Find where the given text appears and provide that cell's center as (x, y) coordinate. 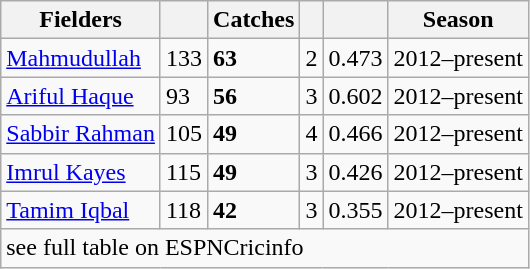
0.355 (356, 210)
Imrul Kayes (81, 172)
105 (184, 134)
see full table on ESPNCricinfo (265, 248)
42 (254, 210)
Catches (254, 20)
0.426 (356, 172)
Season (458, 20)
2 (312, 58)
0.466 (356, 134)
Ariful Haque (81, 96)
0.473 (356, 58)
Fielders (81, 20)
Mahmudullah (81, 58)
133 (184, 58)
4 (312, 134)
56 (254, 96)
93 (184, 96)
Sabbir Rahman (81, 134)
63 (254, 58)
0.602 (356, 96)
115 (184, 172)
Tamim Iqbal (81, 210)
118 (184, 210)
